Scan for the cell matching the given text and deliver its [x, y] coordinate at center. 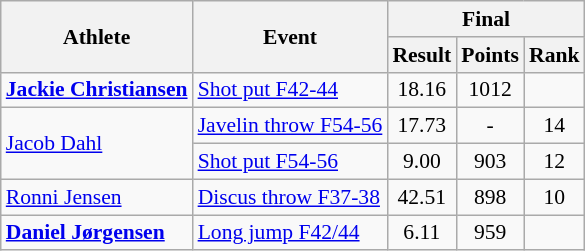
Discus throw F37-38 [290, 197]
12 [554, 162]
959 [490, 233]
Shot put F42-44 [290, 90]
1012 [490, 90]
Daniel Jørgensen [97, 233]
Athlete [97, 36]
17.73 [422, 126]
9.00 [422, 162]
Result [422, 55]
Event [290, 36]
Jacob Dahl [97, 144]
Points [490, 55]
903 [490, 162]
Shot put F54-56 [290, 162]
14 [554, 126]
Javelin throw F54-56 [290, 126]
6.11 [422, 233]
Ronni Jensen [97, 197]
10 [554, 197]
Long jump F42/44 [290, 233]
42.51 [422, 197]
18.16 [422, 90]
Final [486, 19]
- [490, 126]
Jackie Christiansen [97, 90]
Rank [554, 55]
898 [490, 197]
